Return [X, Y] of the center of cell containing provided text 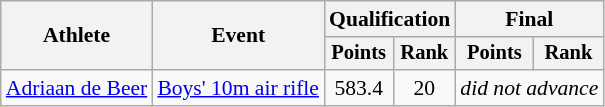
Qualification [390, 19]
Adriaan de Beer [77, 88]
Event [238, 36]
20 [424, 88]
did not advance [529, 88]
Athlete [77, 36]
583.4 [358, 88]
Final [529, 19]
Boys' 10m air rifle [238, 88]
